Return the (x, y) coordinate for the center point of the cell that contains the specified text.  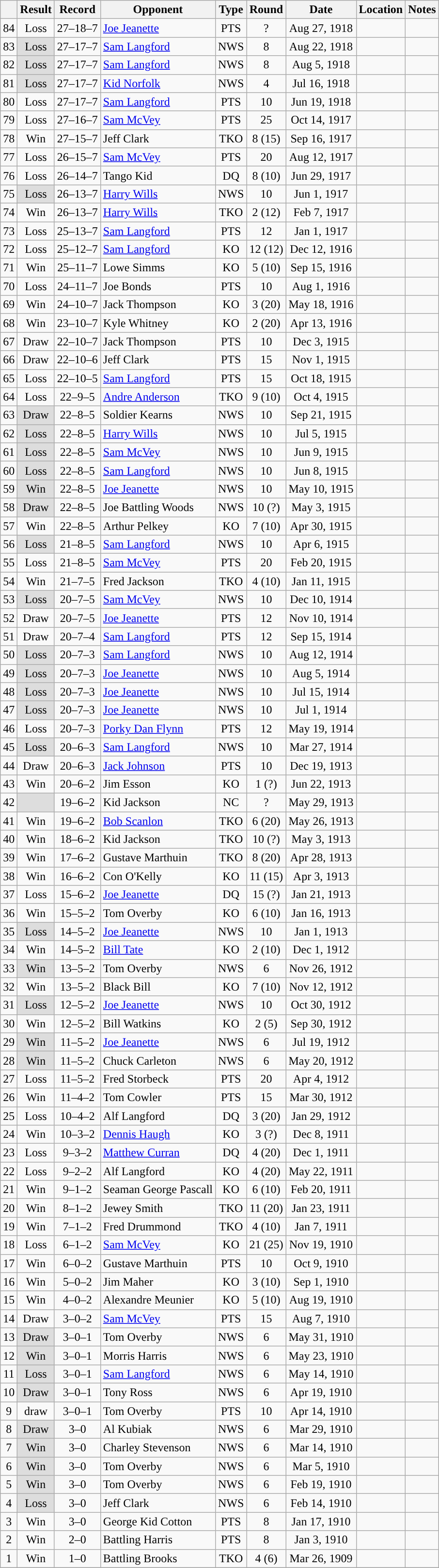
Jan 16, 1913 (321, 913)
Apr 13, 1916 (321, 323)
26–14–7 (78, 175)
41 (9, 821)
50 (9, 655)
Jun 29, 1917 (321, 175)
Dec 19, 1913 (321, 765)
31 (9, 1005)
38 (9, 876)
Aug 12, 1914 (321, 655)
8 (15) (267, 139)
Oct 18, 1915 (321, 378)
6 (20) (267, 821)
Morris Harris (158, 1355)
27–18–7 (78, 28)
1–0 (78, 1558)
32 (9, 987)
May 19, 1914 (321, 729)
Jim Maher (158, 1282)
29 (9, 1042)
73 (9, 231)
Dec 12, 1916 (321, 249)
3 (9, 1521)
24–11–7 (78, 286)
Battling Brooks (158, 1558)
Jun 19, 1918 (321, 102)
Seaman George Pascall (158, 1190)
Feb 20, 1915 (321, 563)
Bill Watkins (158, 1024)
Jan 7, 1911 (321, 1226)
Mar 14, 1910 (321, 1448)
56 (9, 544)
11 (9, 1374)
2 (9, 1540)
May 31, 1910 (321, 1337)
Joe Battling Woods (158, 507)
2–0 (78, 1540)
49 (9, 673)
Jun 8, 1915 (321, 470)
May 10, 1915 (321, 489)
Jan 29, 1912 (321, 1116)
40 (9, 839)
7 (9, 1448)
Tony Ross (158, 1392)
51 (9, 637)
52 (9, 618)
8 (10) (267, 175)
7–1–2 (78, 1226)
23 (9, 1153)
NC (231, 802)
Black Bill (158, 987)
78 (9, 139)
Jan 3, 1910 (321, 1540)
20–6–2 (78, 784)
33 (9, 968)
8–1–2 (78, 1208)
5–0–2 (78, 1282)
Mar 30, 1912 (321, 1097)
Fred Drummond (158, 1226)
16–6–2 (78, 876)
Nov 26, 1912 (321, 968)
Fred Jackson (158, 581)
3 (?) (267, 1134)
15–6–2 (78, 895)
Feb 19, 1910 (321, 1485)
65 (9, 378)
Kid Norfolk (158, 83)
67 (9, 342)
Aug 19, 1910 (321, 1300)
45 (9, 747)
Sep 15, 1914 (321, 637)
22 (9, 1171)
Mar 26, 1909 (321, 1558)
May 22, 1911 (321, 1171)
Al Kubiak (158, 1429)
68 (9, 323)
25–12–7 (78, 249)
Aug 12, 1917 (321, 157)
Apr 4, 1912 (321, 1079)
10–4–2 (78, 1116)
Oct 14, 1917 (321, 120)
Bill Tate (158, 950)
Mar 5, 1910 (321, 1466)
17–6–2 (78, 858)
May 20, 1912 (321, 1060)
25–11–7 (78, 268)
12 (12) (267, 249)
Location (381, 10)
5 (9, 1485)
Jan 17, 1910 (321, 1521)
Jul 19, 1912 (321, 1042)
9–3–2 (78, 1153)
May 23, 1910 (321, 1355)
Type (231, 10)
Jim Esson (158, 784)
9–2–2 (78, 1171)
Result (36, 10)
57 (9, 526)
54 (9, 581)
2 (20) (267, 323)
64 (9, 397)
Aug 1, 1916 (321, 286)
Tango Kid (158, 175)
Lowe Simms (158, 268)
Jan 21, 1913 (321, 895)
Feb 7, 1917 (321, 212)
53 (9, 600)
Apr 19, 1910 (321, 1392)
Jul 5, 1915 (321, 434)
30 (9, 1024)
Sep 16, 1917 (321, 139)
2 (5) (267, 1024)
Opponent (158, 10)
43 (9, 784)
39 (9, 858)
Joe Bonds (158, 286)
24 (9, 1134)
79 (9, 120)
77 (9, 157)
Soldier Kearns (158, 415)
George Kid Cotton (158, 1521)
Date (321, 10)
Jan 1, 1917 (321, 231)
Round (267, 10)
46 (9, 729)
19 (9, 1226)
Jun 9, 1915 (321, 452)
Feb 14, 1910 (321, 1503)
Mar 29, 1910 (321, 1429)
Jul 15, 1914 (321, 692)
26 (9, 1097)
May 26, 1913 (321, 821)
42 (9, 802)
71 (9, 268)
Porky Dan Flynn (158, 729)
66 (9, 360)
11 (15) (267, 876)
11 (20) (267, 1208)
Notes (422, 10)
13 (9, 1337)
Sep 30, 1912 (321, 1024)
9 (10) (267, 397)
11–4–2 (78, 1097)
Oct 4, 1915 (321, 397)
9–1–2 (78, 1190)
Mar 27, 1914 (321, 747)
Jan 11, 1915 (321, 581)
60 (9, 470)
18–6–2 (78, 839)
Fred Storbeck (158, 1079)
27–15–7 (78, 139)
May 29, 1913 (321, 802)
Chuck Carleton (158, 1060)
37 (9, 895)
Sep 15, 1916 (321, 268)
22–10–7 (78, 342)
Aug 5, 1918 (321, 65)
25–13–7 (78, 231)
Sep 21, 1915 (321, 415)
10–3–2 (78, 1134)
Dec 3, 1915 (321, 342)
Arthur Pelkey (158, 526)
1 (?) (267, 784)
22–10–6 (78, 360)
22–10–5 (78, 378)
24–10–7 (78, 305)
72 (9, 249)
55 (9, 563)
62 (9, 434)
6–1–2 (78, 1245)
4 (6) (267, 1558)
Jan 1, 1913 (321, 931)
20–7–4 (78, 637)
27–16–7 (78, 120)
4–0–2 (78, 1300)
26–15–7 (78, 157)
Nov 19, 1910 (321, 1245)
Jun 1, 1917 (321, 194)
Jan 23, 1911 (321, 1208)
83 (9, 47)
59 (9, 489)
Aug 27, 1918 (321, 28)
Nov 10, 1914 (321, 618)
Feb 20, 1911 (321, 1190)
Jul 1, 1914 (321, 710)
Apr 28, 1913 (321, 858)
Matthew Curran (158, 1153)
44 (9, 765)
Sep 1, 1910 (321, 1282)
63 (9, 415)
Aug 22, 1918 (321, 47)
47 (9, 710)
Dennis Haugh (158, 1134)
Nov 1, 1915 (321, 360)
22–9–5 (78, 397)
Apr 14, 1910 (321, 1411)
Nov 12, 1912 (321, 987)
Oct 30, 1912 (321, 1005)
Aug 5, 1914 (321, 673)
2 (10) (267, 950)
Charley Stevenson (158, 1448)
3–0–2 (78, 1319)
18 (9, 1245)
Kyle Whitney (158, 323)
Jewey Smith (158, 1208)
Dec 1, 1912 (321, 950)
8 (20) (267, 858)
Aug 7, 1910 (321, 1319)
9 (9, 1411)
34 (9, 950)
Apr 3, 1913 (321, 876)
May 3, 1915 (321, 507)
80 (9, 102)
81 (9, 83)
74 (9, 212)
Battling Harris (158, 1540)
Oct 9, 1910 (321, 1263)
Tom Cowler (158, 1097)
May 3, 1913 (321, 839)
Apr 6, 1915 (321, 544)
84 (9, 28)
Jun 22, 1913 (321, 784)
Con O'Kelly (158, 876)
48 (9, 692)
Jul 16, 1918 (321, 83)
21 (9, 1190)
14 (9, 1319)
36 (9, 913)
May 18, 1916 (321, 305)
28 (9, 1060)
draw (36, 1411)
Jack Johnson (158, 765)
Andre Anderson (158, 397)
15–5–2 (78, 913)
21–7–5 (78, 581)
76 (9, 175)
Dec 8, 1911 (321, 1134)
35 (9, 931)
15 (?) (267, 895)
21 (25) (267, 1245)
58 (9, 507)
17 (9, 1263)
23–10–7 (78, 323)
Record (78, 10)
82 (9, 65)
70 (9, 286)
Alexandre Meunier (158, 1300)
75 (9, 194)
2 (12) (267, 212)
61 (9, 452)
Dec 10, 1914 (321, 600)
Dec 1, 1911 (321, 1153)
Apr 30, 1915 (321, 526)
3 (10) (267, 1282)
Bob Scanlon (158, 821)
1 (9, 1558)
69 (9, 305)
May 14, 1910 (321, 1374)
16 (9, 1282)
6–0–2 (78, 1263)
27 (9, 1079)
